Pinpoint the cell where the given text exists, returning its (x, y) midpoint coordinate. 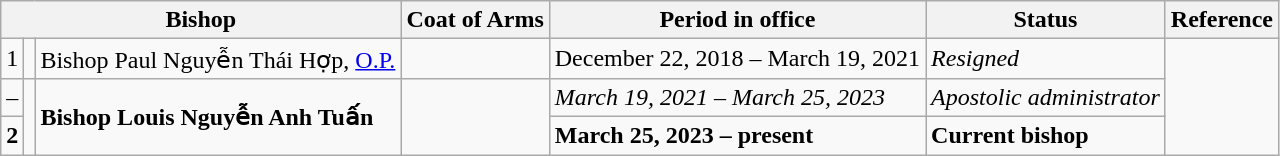
Resigned (1046, 59)
Bishop Paul Nguyễn Thái Hợp, O.P. (218, 59)
Apostolic administrator (1046, 97)
March 25, 2023 – present (737, 135)
Reference (1222, 20)
March 19, 2021 – March 25, 2023 (737, 97)
Current bishop (1046, 135)
Bishop Louis Nguyễn Anh Tuấn (218, 116)
– (12, 97)
Period in office (737, 20)
December 22, 2018 – March 19, 2021 (737, 59)
2 (12, 135)
Coat of Arms (475, 20)
Bishop (201, 20)
1 (12, 59)
Status (1046, 20)
